Output the [x, y] coordinate of the center of the cell containing the given text.  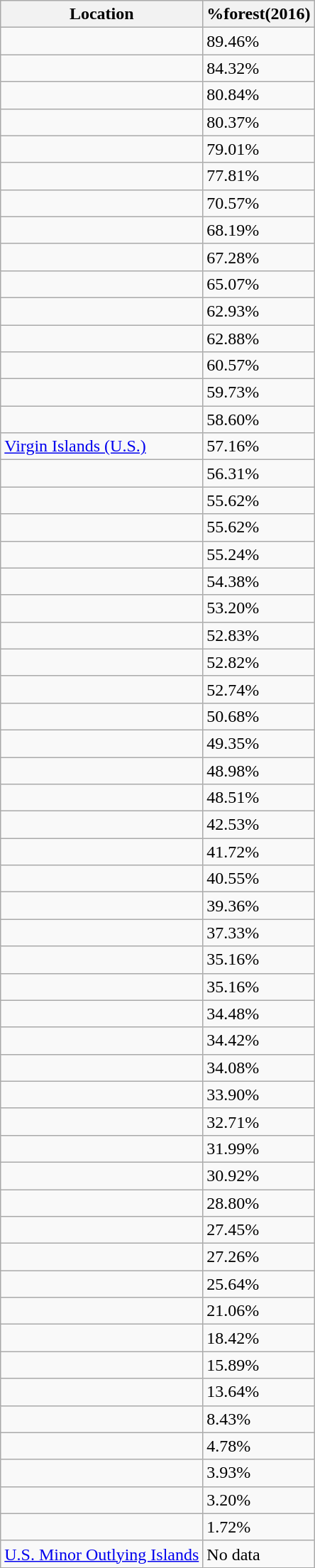
Location [102, 14]
34.48% [258, 1014]
56.31% [258, 473]
57.16% [258, 446]
15.89% [258, 1365]
34.42% [258, 1041]
79.01% [258, 149]
68.19% [258, 230]
62.93% [258, 311]
8.43% [258, 1419]
1.72% [258, 1527]
28.80% [258, 1203]
13.64% [258, 1392]
59.73% [258, 393]
34.08% [258, 1068]
70.57% [258, 203]
53.20% [258, 608]
37.33% [258, 933]
40.55% [258, 879]
52.74% [258, 689]
%forest(2016) [258, 14]
27.26% [258, 1257]
30.92% [258, 1175]
55.24% [258, 554]
77.81% [258, 176]
62.88% [258, 339]
42.53% [258, 825]
31.99% [258, 1148]
32.71% [258, 1122]
4.78% [258, 1446]
39.36% [258, 906]
49.35% [258, 743]
52.83% [258, 635]
67.28% [258, 257]
21.06% [258, 1311]
3.93% [258, 1473]
58.60% [258, 420]
54.38% [258, 581]
80.84% [258, 95]
89.46% [258, 41]
41.72% [258, 852]
3.20% [258, 1500]
No data [258, 1554]
48.98% [258, 770]
48.51% [258, 798]
52.82% [258, 662]
65.07% [258, 284]
U.S. Minor Outlying Islands [102, 1554]
50.68% [258, 716]
18.42% [258, 1338]
27.45% [258, 1230]
Virgin Islands (U.S.) [102, 446]
25.64% [258, 1284]
80.37% [258, 122]
84.32% [258, 68]
60.57% [258, 366]
33.90% [258, 1095]
